For the text-containing cell, return its midpoint in (x, y) coordinate format. 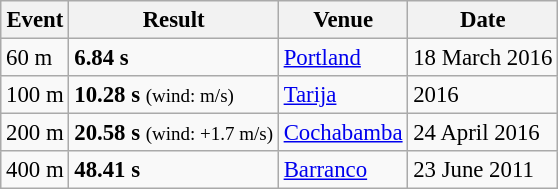
Date (483, 20)
23 June 2011 (483, 170)
Cochabamba (343, 133)
Venue (343, 20)
Portland (343, 58)
Result (174, 20)
Barranco (343, 170)
Event (35, 20)
48.41 s (174, 170)
18 March 2016 (483, 58)
2016 (483, 95)
6.84 s (174, 58)
60 m (35, 58)
200 m (35, 133)
24 April 2016 (483, 133)
100 m (35, 95)
10.28 s (wind: m/s) (174, 95)
Tarija (343, 95)
400 m (35, 170)
20.58 s (wind: +1.7 m/s) (174, 133)
